Detect which cell encompasses the target text, then output its (X, Y) center coordinate. 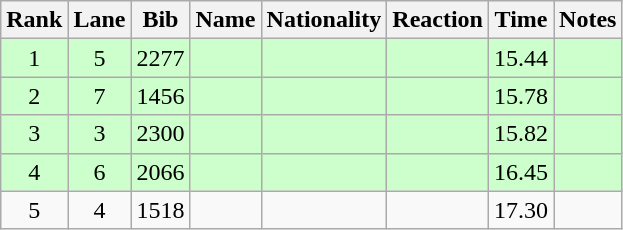
Reaction (438, 20)
16.45 (520, 172)
Time (520, 20)
Nationality (324, 20)
1 (34, 58)
7 (100, 96)
15.82 (520, 134)
2277 (160, 58)
15.78 (520, 96)
15.44 (520, 58)
Bib (160, 20)
2066 (160, 172)
2300 (160, 134)
Rank (34, 20)
6 (100, 172)
Notes (588, 20)
2 (34, 96)
Lane (100, 20)
1456 (160, 96)
17.30 (520, 210)
Name (226, 20)
1518 (160, 210)
